Scan for the cell matching the given text and deliver its [X, Y] coordinate at center. 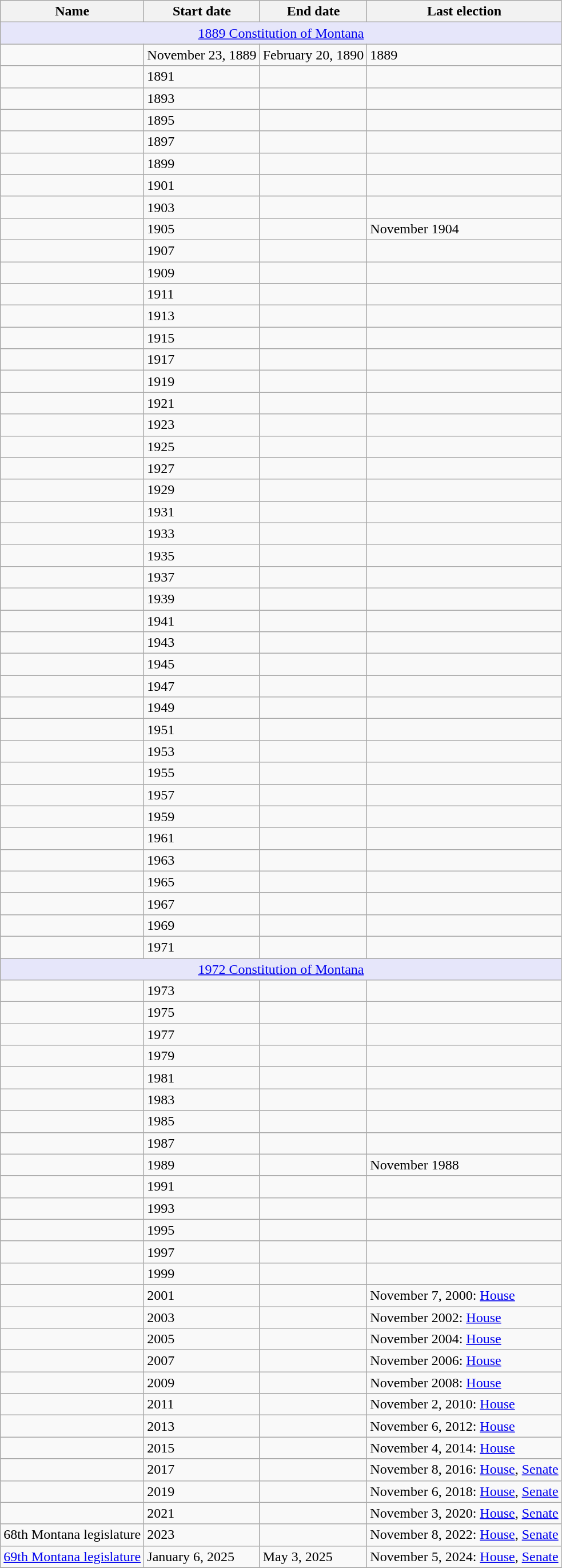
1963 [202, 860]
1983 [202, 1100]
November 2006: House [464, 1361]
1901 [202, 185]
February 20, 1890 [313, 55]
1947 [202, 686]
1895 [202, 120]
1993 [202, 1208]
November 6, 2018: House, Senate [464, 1491]
1979 [202, 1056]
1889 [464, 55]
1959 [202, 817]
1955 [202, 773]
1953 [202, 751]
2003 [202, 1317]
2021 [202, 1513]
1995 [202, 1230]
1985 [202, 1121]
2023 [202, 1535]
1997 [202, 1252]
1991 [202, 1187]
1971 [202, 947]
1975 [202, 1013]
1945 [202, 664]
November 7, 2000: House [464, 1295]
2019 [202, 1491]
1937 [202, 577]
2009 [202, 1383]
69th Montana legislature [72, 1557]
1925 [202, 447]
1889 Constitution of Montana [281, 33]
1957 [202, 795]
November 1904 [464, 229]
November 8, 2022: House, Senate [464, 1535]
1987 [202, 1143]
1919 [202, 381]
1923 [202, 425]
Name [72, 11]
1973 [202, 991]
1999 [202, 1273]
1972 Constitution of Montana [281, 969]
2005 [202, 1339]
2013 [202, 1426]
2017 [202, 1470]
November 4, 2014: House [464, 1448]
1941 [202, 620]
November 2002: House [464, 1317]
1909 [202, 273]
2001 [202, 1295]
1913 [202, 316]
1965 [202, 882]
1927 [202, 468]
1903 [202, 207]
1951 [202, 730]
1967 [202, 904]
68th Montana legislature [72, 1535]
1911 [202, 295]
1961 [202, 838]
1897 [202, 142]
1899 [202, 164]
2011 [202, 1404]
1981 [202, 1078]
End date [313, 11]
November 5, 2024: House, Senate [464, 1557]
May 3, 2025 [313, 1557]
1935 [202, 555]
1915 [202, 338]
November 1988 [464, 1165]
2015 [202, 1448]
2007 [202, 1361]
1891 [202, 77]
November 6, 2012: House [464, 1426]
November 3, 2020: House, Senate [464, 1513]
1939 [202, 599]
1929 [202, 490]
1893 [202, 98]
November 2004: House [464, 1339]
1989 [202, 1165]
1921 [202, 403]
1907 [202, 250]
November 8, 2016: House, Senate [464, 1470]
Start date [202, 11]
1931 [202, 512]
November 2008: House [464, 1383]
1943 [202, 643]
1905 [202, 229]
November 2, 2010: House [464, 1404]
January 6, 2025 [202, 1557]
1917 [202, 360]
November 23, 1889 [202, 55]
1977 [202, 1034]
1969 [202, 925]
1949 [202, 708]
Last election [464, 11]
1933 [202, 534]
